From the cell containing the given text, extract its center point as (X, Y) coordinate. 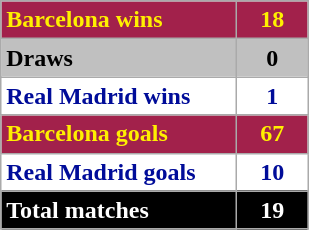
0 (272, 58)
Barcelona goals (119, 134)
19 (272, 210)
Real Madrid wins (119, 96)
1 (272, 96)
Draws (119, 58)
18 (272, 20)
67 (272, 134)
Barcelona wins (119, 20)
Real Madrid goals (119, 172)
Total matches (119, 210)
10 (272, 172)
